Detect which cell encompasses the target text, then output its [X, Y] center coordinate. 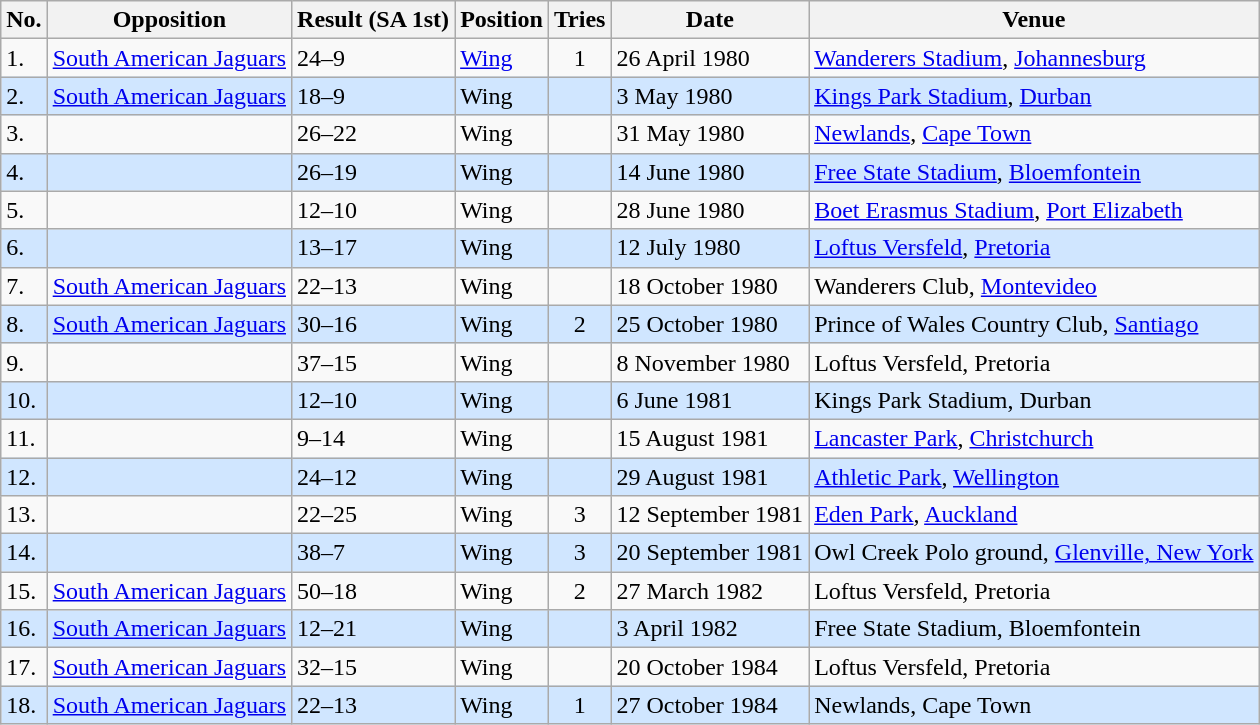
20 October 1984 [710, 667]
6. [24, 248]
12 September 1981 [710, 515]
Owl Creek Polo ground, Glenville, New York [1034, 553]
32–15 [374, 667]
13–17 [374, 248]
14 June 1980 [710, 172]
Wanderers Club, Montevideo [1034, 286]
27 October 1984 [710, 705]
17. [24, 667]
7. [24, 286]
1. [24, 58]
Opposition [169, 20]
3 May 1980 [710, 96]
15. [24, 591]
29 August 1981 [710, 477]
26–22 [374, 134]
Eden Park, Auckland [1034, 515]
28 June 1980 [710, 210]
9–14 [374, 438]
Venue [1034, 20]
8 November 1980 [710, 362]
10. [24, 400]
12 July 1980 [710, 248]
18. [24, 705]
27 March 1982 [710, 591]
4. [24, 172]
Boet Erasmus Stadium, Port Elizabeth [1034, 210]
12–21 [374, 629]
3 April 1982 [710, 629]
11. [24, 438]
Athletic Park, Wellington [1034, 477]
No. [24, 20]
3. [24, 134]
Date [710, 20]
16. [24, 629]
8. [24, 324]
38–7 [374, 553]
30–16 [374, 324]
50–18 [374, 591]
25 October 1980 [710, 324]
18 October 1980 [710, 286]
14. [24, 553]
24–12 [374, 477]
6 June 1981 [710, 400]
26–19 [374, 172]
Prince of Wales Country Club, Santiago [1034, 324]
Wanderers Stadium, Johannesburg [1034, 58]
24–9 [374, 58]
5. [24, 210]
26 April 1980 [710, 58]
20 September 1981 [710, 553]
Tries [580, 20]
18–9 [374, 96]
31 May 1980 [710, 134]
15 August 1981 [710, 438]
9. [24, 362]
Lancaster Park, Christchurch [1034, 438]
13. [24, 515]
37–15 [374, 362]
12. [24, 477]
2. [24, 96]
Result (SA 1st) [374, 20]
Position [502, 20]
22–25 [374, 515]
